Detect which cell encompasses the target text, then output its (X, Y) center coordinate. 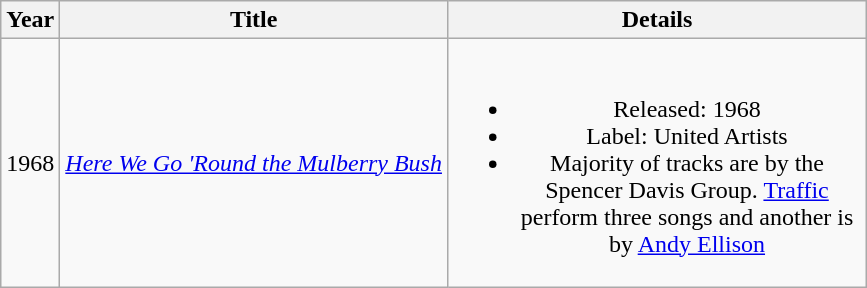
Released: 1968Label: United ArtistsMajority of tracks are by the Spencer Davis Group. Traffic perform three songs and another is by Andy Ellison (656, 163)
Here We Go 'Round the Mulberry Bush (254, 163)
Year (30, 20)
Details (656, 20)
1968 (30, 163)
Title (254, 20)
